For the text-containing cell, return its midpoint in (X, Y) coordinate format. 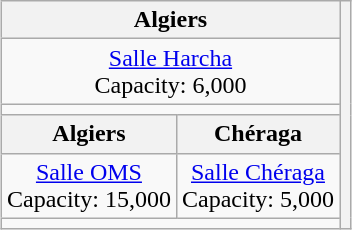
Salle HarchaCapacity: 6,000 (170, 72)
Salle OMSCapacity: 15,000 (88, 186)
Salle ChéragaCapacity: 5,000 (258, 186)
Chéraga (258, 134)
